Search for the cell housing the specified text and yield its (x, y) center coordinate. 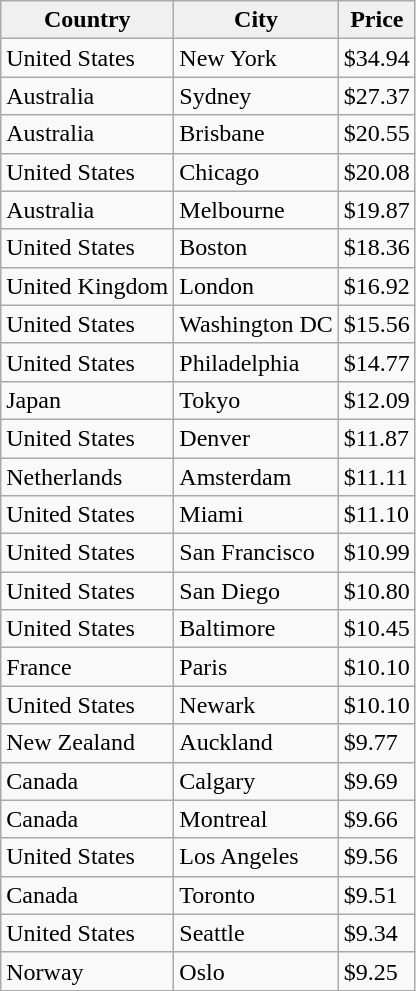
San Diego (256, 591)
$10.80 (376, 591)
New Zealand (88, 743)
Miami (256, 515)
$19.87 (376, 210)
$27.37 (376, 96)
Melbourne (256, 210)
$10.45 (376, 629)
Oslo (256, 971)
$9.56 (376, 857)
United Kingdom (88, 286)
$10.99 (376, 553)
$15.56 (376, 324)
$9.77 (376, 743)
$9.66 (376, 819)
Japan (88, 400)
$11.87 (376, 438)
Toronto (256, 895)
Sydney (256, 96)
France (88, 667)
$9.51 (376, 895)
Newark (256, 705)
Baltimore (256, 629)
$9.34 (376, 933)
Boston (256, 248)
San Francisco (256, 553)
$11.11 (376, 477)
$9.25 (376, 971)
Washington DC (256, 324)
$12.09 (376, 400)
$11.10 (376, 515)
Tokyo (256, 400)
Philadelphia (256, 362)
Montreal (256, 819)
Auckland (256, 743)
$16.92 (376, 286)
Brisbane (256, 134)
Amsterdam (256, 477)
$20.55 (376, 134)
Paris (256, 667)
$20.08 (376, 172)
$34.94 (376, 58)
City (256, 20)
Norway (88, 971)
Los Angeles (256, 857)
Seattle (256, 933)
Price (376, 20)
Chicago (256, 172)
Denver (256, 438)
$14.77 (376, 362)
London (256, 286)
New York (256, 58)
Country (88, 20)
Calgary (256, 781)
$18.36 (376, 248)
Netherlands (88, 477)
$9.69 (376, 781)
